Detect which cell encompasses the target text, then output its [X, Y] center coordinate. 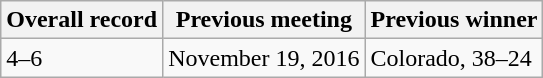
Previous meeting [264, 20]
Overall record [82, 20]
Colorado, 38–24 [454, 58]
4–6 [82, 58]
Previous winner [454, 20]
November 19, 2016 [264, 58]
